Identify which cell holds the provided text, then report its [x, y] central coordinate. 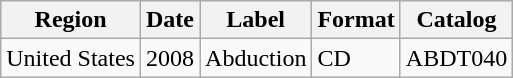
Date [170, 20]
Catalog [456, 20]
Abduction [256, 58]
United States [71, 58]
CD [356, 58]
ABDT040 [456, 58]
Label [256, 20]
Format [356, 20]
2008 [170, 58]
Region [71, 20]
